Detect which cell encompasses the target text, then output its (X, Y) center coordinate. 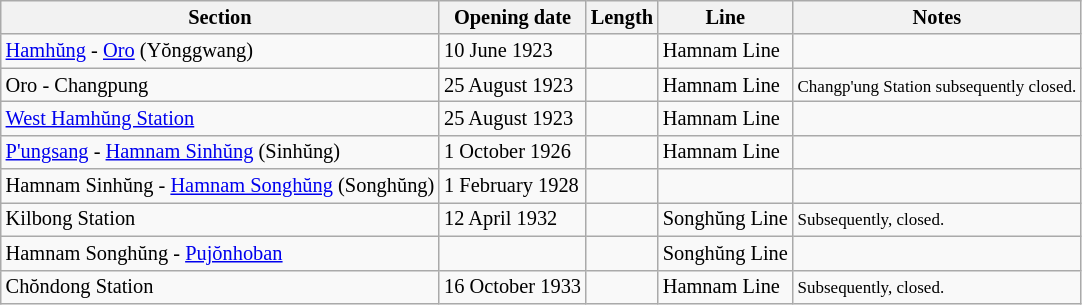
10 June 1923 (512, 51)
16 October 1933 (512, 287)
Opening date (512, 17)
Hamnam Songhŭng - Pujŏnhoban (220, 253)
West Hamhŭng Station (220, 118)
Kilbong Station (220, 219)
12 April 1932 (512, 219)
Oro - Changpung (220, 85)
Length (622, 17)
P'ungsang - Hamnam Sinhŭng (Sinhŭng) (220, 152)
Notes (937, 17)
Changp'ung Station subsequently closed. (937, 85)
Hamhŭng - Oro (Yŏnggwang) (220, 51)
1 February 1928 (512, 186)
Hamnam Sinhŭng - Hamnam Songhŭng (Songhŭng) (220, 186)
Section (220, 17)
1 October 1926 (512, 152)
Line (726, 17)
Chŏndong Station (220, 287)
